Return the [x, y] coordinate for the center point of the cell that contains the specified text.  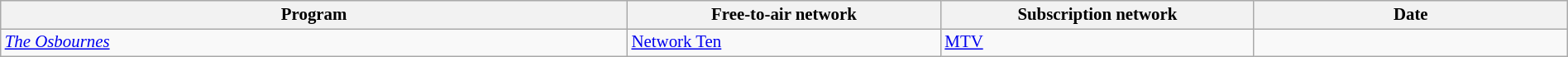
The Osbournes [314, 42]
Free-to-air network [784, 15]
Date [1411, 15]
Network Ten [784, 42]
Subscription network [1097, 15]
MTV [1097, 42]
Program [314, 15]
